For the text-containing cell, return its midpoint in [x, y] coordinate format. 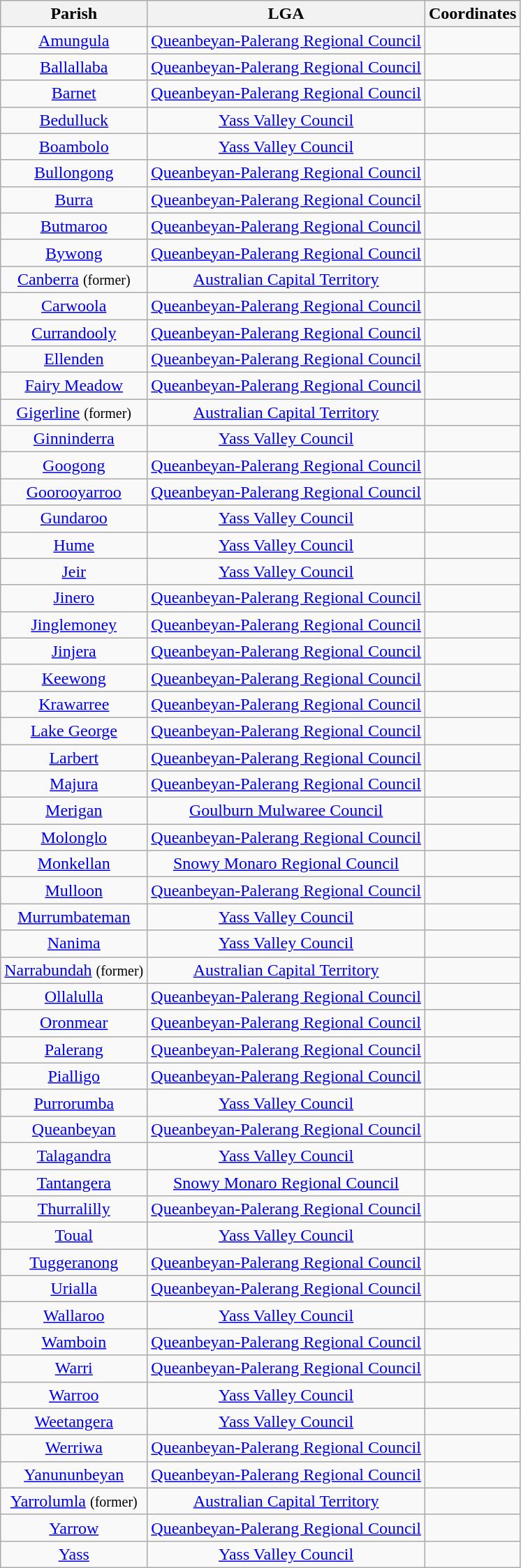
Gigerline (former) [74, 412]
Goulburn Mulwaree Council [286, 811]
Hume [74, 545]
Barnet [74, 94]
Urialla [74, 1289]
Currandooly [74, 333]
Tantangera [74, 1183]
Narrabundah (former) [74, 970]
Werriwa [74, 1448]
Warri [74, 1368]
Canberra (former) [74, 279]
Lake George [74, 731]
Thurralilly [74, 1209]
Googong [74, 465]
Coordinates [472, 14]
Krawarree [74, 704]
Monkellan [74, 864]
Yarrolumla (former) [74, 1501]
Burra [74, 200]
Jinero [74, 598]
Purrorumba [74, 1103]
Talagandra [74, 1156]
Ballallaba [74, 67]
Keewong [74, 678]
Oronmear [74, 1023]
Yass [74, 1554]
Bullongong [74, 173]
Ollalulla [74, 996]
Gundaroo [74, 518]
Palerang [74, 1050]
Bywong [74, 253]
Warroo [74, 1395]
Molonglo [74, 837]
Carwoola [74, 306]
Wamboin [74, 1342]
Fairy Meadow [74, 386]
Wallaroo [74, 1315]
Nanima [74, 943]
Yarrow [74, 1528]
Ginninderra [74, 439]
Toual [74, 1236]
Mulloon [74, 890]
Weetangera [74, 1421]
Ellenden [74, 359]
Murrumbateman [74, 917]
Queanbeyan [74, 1129]
Butmaroo [74, 226]
Jinglemoney [74, 625]
Bedulluck [74, 120]
Pialligo [74, 1076]
Majura [74, 784]
LGA [286, 14]
Merigan [74, 811]
Jinjera [74, 651]
Tuggeranong [74, 1262]
Amungula [74, 40]
Jeir [74, 572]
Parish [74, 14]
Boambolo [74, 147]
Goorooyarroo [74, 492]
Yanununbeyan [74, 1474]
Larbert [74, 757]
